Capture the cell that displays the provided text and extract its [x, y] central coordinate. 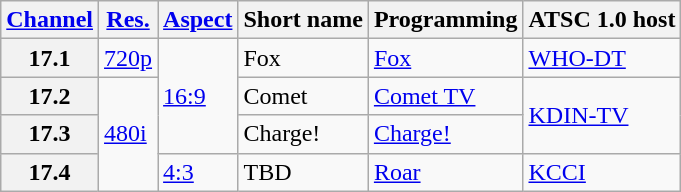
Channel [50, 20]
KCCI [602, 172]
4:3 [198, 172]
Aspect [198, 20]
Res. [128, 20]
KDIN-TV [602, 115]
Roar [446, 172]
Short name [303, 20]
17.4 [50, 172]
720p [128, 58]
17.1 [50, 58]
Comet TV [446, 96]
480i [128, 134]
16:9 [198, 96]
TBD [303, 172]
17.3 [50, 134]
ATSC 1.0 host [602, 20]
WHO-DT [602, 58]
17.2 [50, 96]
Comet [303, 96]
Programming [446, 20]
